Return the [X, Y] coordinate for the center point of the cell that contains the specified text.  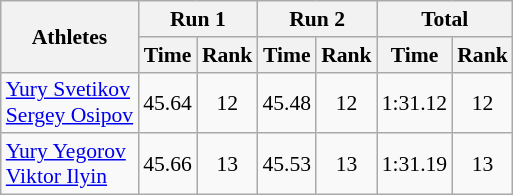
45.64 [168, 102]
Yury YegorovViktor Ilyin [70, 164]
1:31.12 [414, 102]
Yury SvetikovSergey Osipov [70, 102]
45.53 [286, 164]
45.66 [168, 164]
Total [445, 19]
Athletes [70, 36]
Run 1 [198, 19]
45.48 [286, 102]
1:31.19 [414, 164]
Run 2 [316, 19]
